Return the [x, y] coordinate for the center point of the cell that contains the specified text.  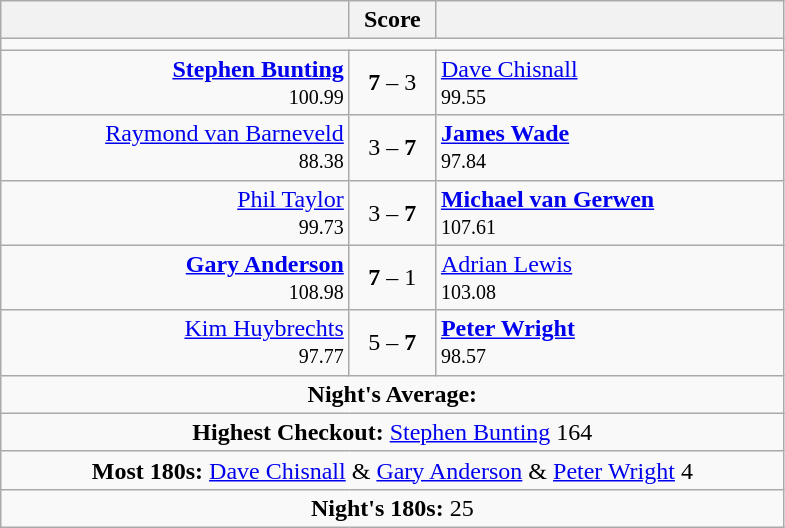
Kim Huybrechts 97.77 [176, 342]
James Wade 97.84 [610, 148]
Phil Taylor 99.73 [176, 212]
Michael van Gerwen107.61 [610, 212]
Night's Average: [392, 394]
7 – 3 [392, 82]
Stephen Bunting 100.99 [176, 82]
Most 180s: Dave Chisnall & Gary Anderson & Peter Wright 4 [392, 470]
5 – 7 [392, 342]
Gary Anderson 108.98 [176, 278]
Highest Checkout: Stephen Bunting 164 [392, 432]
Adrian Lewis 103.08 [610, 278]
Score [392, 20]
Night's 180s: 25 [392, 508]
Raymond van Barneveld 88.38 [176, 148]
Dave Chisnall 99.55 [610, 82]
7 – 1 [392, 278]
Peter Wright 98.57 [610, 342]
